Locate the cell with the specified text and output its (x, y) center coordinate. 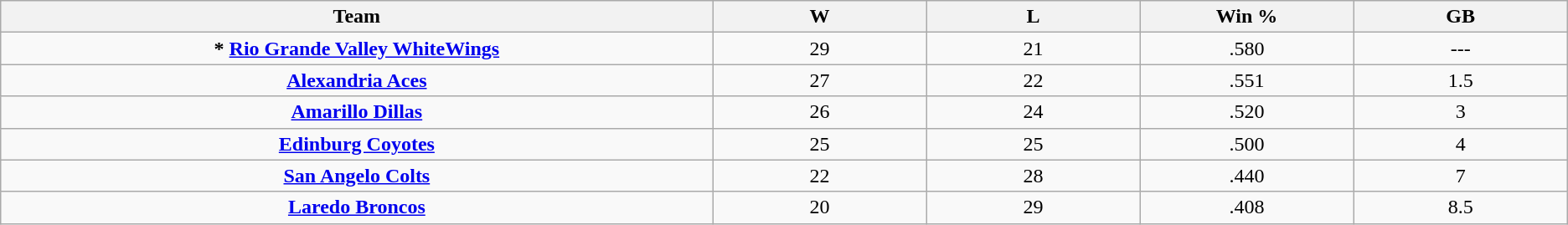
1.5 (1461, 80)
GB (1461, 17)
.520 (1246, 112)
L (1034, 17)
8.5 (1461, 207)
7 (1461, 176)
Amarillo Dillas (357, 112)
.440 (1246, 176)
* Rio Grande Valley WhiteWings (357, 49)
26 (819, 112)
Edinburg Coyotes (357, 144)
.408 (1246, 207)
21 (1034, 49)
.500 (1246, 144)
Win % (1246, 17)
3 (1461, 112)
27 (819, 80)
Team (357, 17)
Laredo Broncos (357, 207)
28 (1034, 176)
.580 (1246, 49)
W (819, 17)
--- (1461, 49)
24 (1034, 112)
.551 (1246, 80)
20 (819, 207)
San Angelo Colts (357, 176)
4 (1461, 144)
Alexandria Aces (357, 80)
